Provide the [x, y] coordinate of the cell's center where the given text is located.  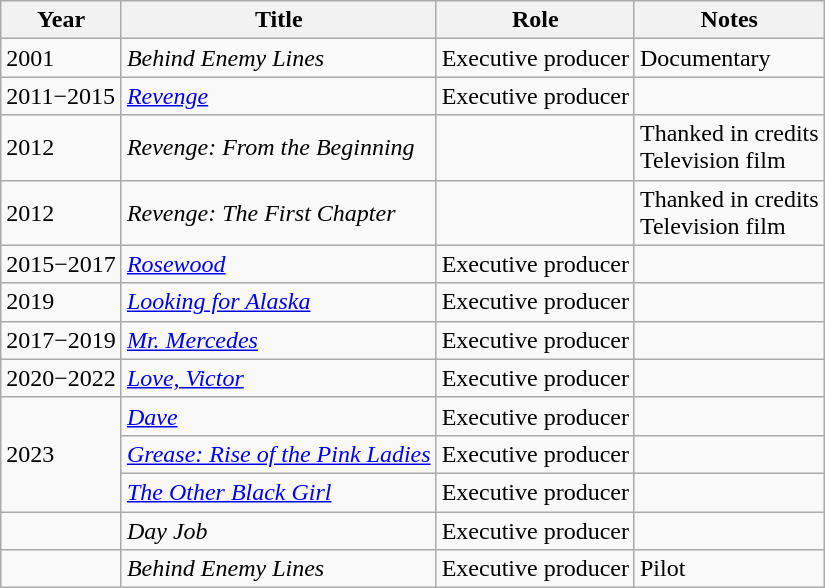
2023 [62, 454]
Role [535, 20]
Title [278, 20]
2011−2015 [62, 96]
Pilot [729, 569]
Documentary [729, 58]
2001 [62, 58]
Love, Victor [278, 378]
Looking for Alaska [278, 302]
The Other Black Girl [278, 492]
Dave [278, 416]
2019 [62, 302]
Mr. Mercedes [278, 340]
2015−2017 [62, 264]
Grease: Rise of the Pink Ladies [278, 454]
Revenge [278, 96]
Revenge: From the Beginning [278, 148]
2020−2022 [62, 378]
Rosewood [278, 264]
Day Job [278, 531]
Year [62, 20]
Revenge: The First Chapter [278, 212]
2017−2019 [62, 340]
Notes [729, 20]
